Locate the cell with the specified text and output its (X, Y) center coordinate. 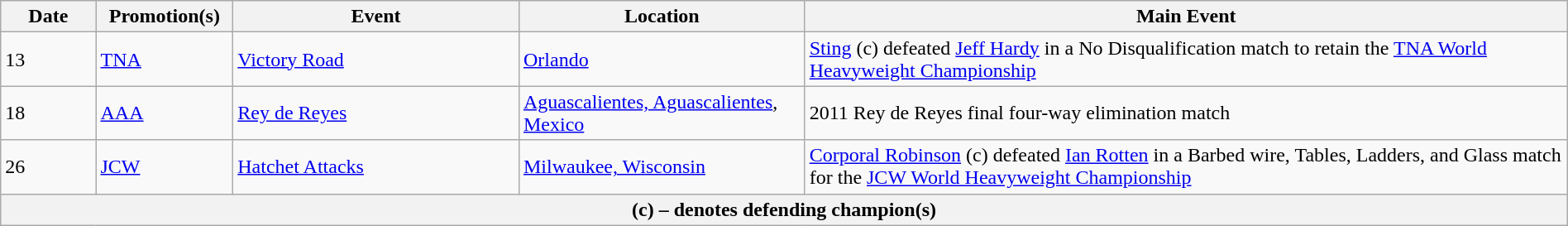
AAA (165, 113)
Event (376, 17)
Aguascalientes, Aguascalientes, Mexico (662, 113)
Milwaukee, Wisconsin (662, 167)
Victory Road (376, 60)
Corporal Robinson (c) defeated Ian Rotten in a Barbed wire, Tables, Ladders, and Glass match for the JCW World Heavyweight Championship (1186, 167)
Orlando (662, 60)
Promotion(s) (165, 17)
Main Event (1186, 17)
Sting (c) defeated Jeff Hardy in a No Disqualification match to retain the TNA World Heavyweight Championship (1186, 60)
Rey de Reyes (376, 113)
2011 Rey de Reyes final four-way elimination match (1186, 113)
26 (48, 167)
TNA (165, 60)
18 (48, 113)
Date (48, 17)
Hatchet Attacks (376, 167)
13 (48, 60)
(c) – denotes defending champion(s) (784, 209)
Location (662, 17)
JCW (165, 167)
